Locate the cell with the specified text and output its (X, Y) center coordinate. 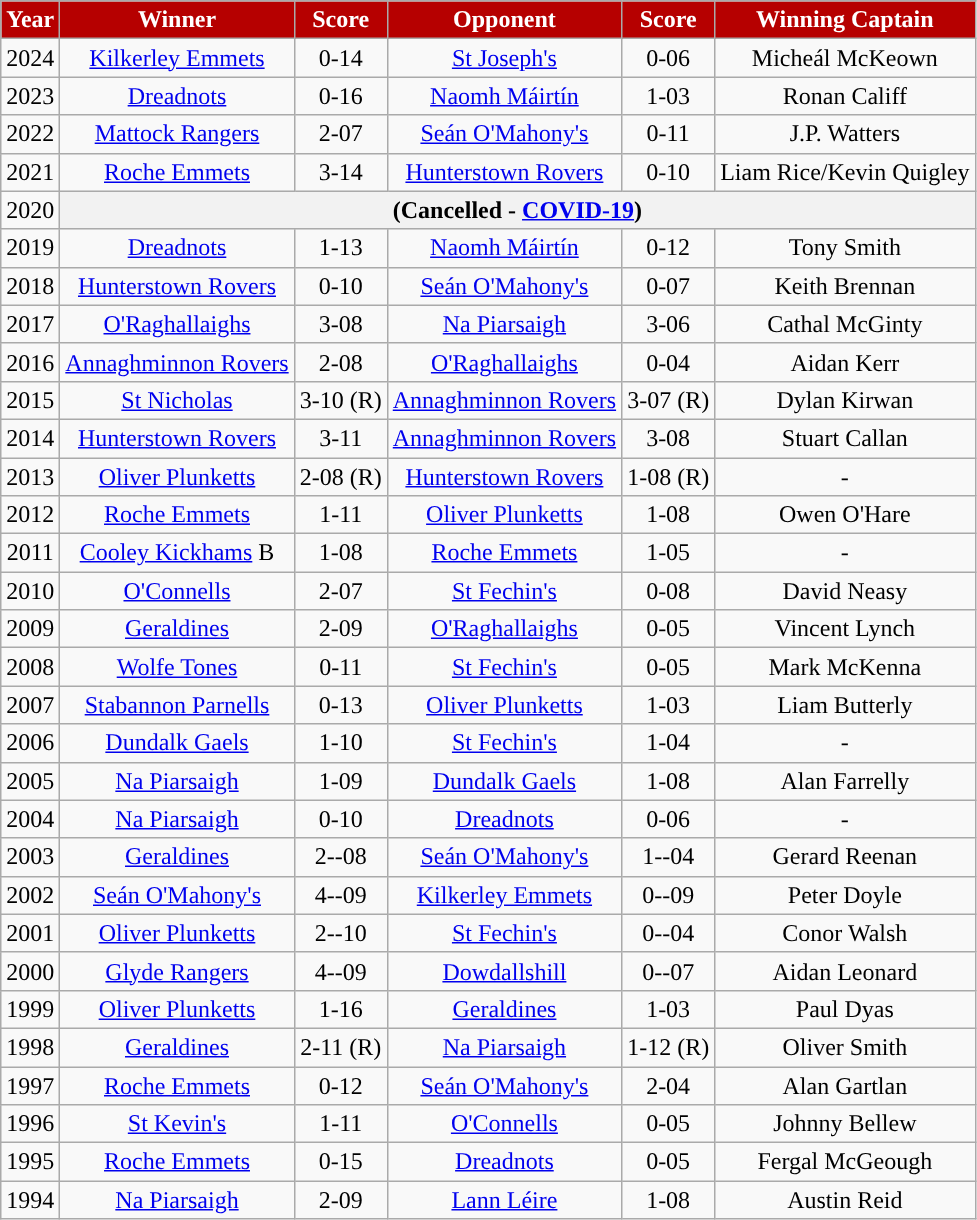
1995 (30, 1162)
(Cancelled - COVID-19) (518, 210)
0-04 (668, 362)
Cooley Kickhams B (177, 553)
Winning Captain (845, 20)
Aidan Leonard (845, 971)
2020 (30, 210)
Liam Butterly (845, 705)
Dylan Kirwan (845, 400)
2005 (30, 781)
2--08 (340, 857)
2002 (30, 895)
2013 (30, 477)
Stuart Callan (845, 438)
3-07 (R) (668, 400)
Year (30, 20)
2000 (30, 971)
Cathal McGinty (845, 324)
3-10 (R) (340, 400)
2007 (30, 705)
St Joseph's (504, 58)
Winner (177, 20)
1-09 (340, 781)
Stabannon Parnells (177, 705)
2001 (30, 933)
2015 (30, 400)
1-12 (R) (668, 1047)
3-06 (668, 324)
2003 (30, 857)
0-14 (340, 58)
1-08 (R) (668, 477)
Liam Rice/Kevin Quigley (845, 172)
Oliver Smith (845, 1047)
Alan Farrelly (845, 781)
2009 (30, 629)
0--04 (668, 933)
Micheál McKeown (845, 58)
Fergal McGeough (845, 1162)
0-13 (340, 705)
2-04 (668, 1085)
2022 (30, 134)
0--09 (668, 895)
2023 (30, 96)
David Neasy (845, 591)
St Kevin's (177, 1124)
Peter Doyle (845, 895)
1--04 (668, 857)
3-14 (340, 172)
1996 (30, 1124)
1994 (30, 1200)
2014 (30, 438)
Johnny Bellew (845, 1124)
2011 (30, 553)
Tony Smith (845, 248)
1-13 (340, 248)
St Nicholas (177, 400)
1999 (30, 1009)
2010 (30, 591)
2--10 (340, 933)
0-15 (340, 1162)
2-08 (340, 362)
0--07 (668, 971)
J.P. Watters (845, 134)
Alan Gartlan (845, 1085)
1-16 (340, 1009)
Owen O'Hare (845, 515)
Conor Walsh (845, 933)
0-07 (668, 286)
0-08 (668, 591)
Glyde Rangers (177, 971)
Lann Léire (504, 1200)
2012 (30, 515)
1-04 (668, 743)
2006 (30, 743)
Mattock Rangers (177, 134)
Vincent Lynch (845, 629)
Mark McKenna (845, 667)
0-16 (340, 96)
Keith Brennan (845, 286)
2-08 (R) (340, 477)
Opponent (504, 20)
Wolfe Tones (177, 667)
Aidan Kerr (845, 362)
1-05 (668, 553)
2008 (30, 667)
Austin Reid (845, 1200)
2016 (30, 362)
2019 (30, 248)
2018 (30, 286)
2021 (30, 172)
Paul Dyas (845, 1009)
1-10 (340, 743)
2017 (30, 324)
2-11 (R) (340, 1047)
1997 (30, 1085)
Dowdallshill (504, 971)
Gerard Reenan (845, 857)
3-11 (340, 438)
2024 (30, 58)
1998 (30, 1047)
2004 (30, 819)
Ronan Califf (845, 96)
